Provide the (X, Y) coordinate of the cell's center where the given text is located.  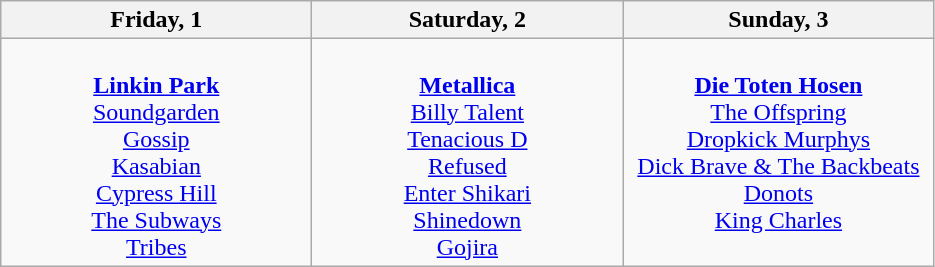
Friday, 1 (156, 20)
Linkin Park Soundgarden Gossip Kasabian Cypress Hill The Subways Tribes (156, 152)
Metallica Billy Talent Tenacious D Refused Enter Shikari Shinedown Gojira (468, 152)
Sunday, 3 (778, 20)
Saturday, 2 (468, 20)
Die Toten Hosen The Offspring Dropkick Murphys Dick Brave & The Backbeats Donots King Charles (778, 152)
